Find where the given text appears and provide that cell's center as (x, y) coordinate. 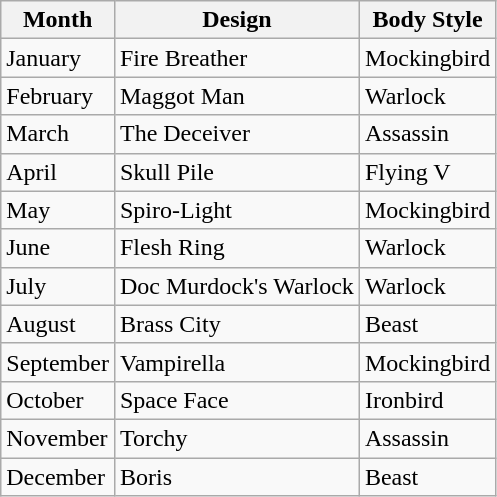
Maggot Man (236, 96)
Flying V (427, 172)
October (58, 400)
April (58, 172)
August (58, 324)
Month (58, 20)
Spiro-Light (236, 210)
March (58, 134)
Torchy (236, 438)
Vampirella (236, 362)
The Deceiver (236, 134)
February (58, 96)
Body Style (427, 20)
Design (236, 20)
January (58, 58)
Doc Murdock's Warlock (236, 286)
September (58, 362)
June (58, 248)
Skull Pile (236, 172)
July (58, 286)
December (58, 477)
Ironbird (427, 400)
Space Face (236, 400)
November (58, 438)
Boris (236, 477)
Fire Breather (236, 58)
Flesh Ring (236, 248)
Brass City (236, 324)
May (58, 210)
